Output the [X, Y] coordinate of the center of the cell containing the given text.  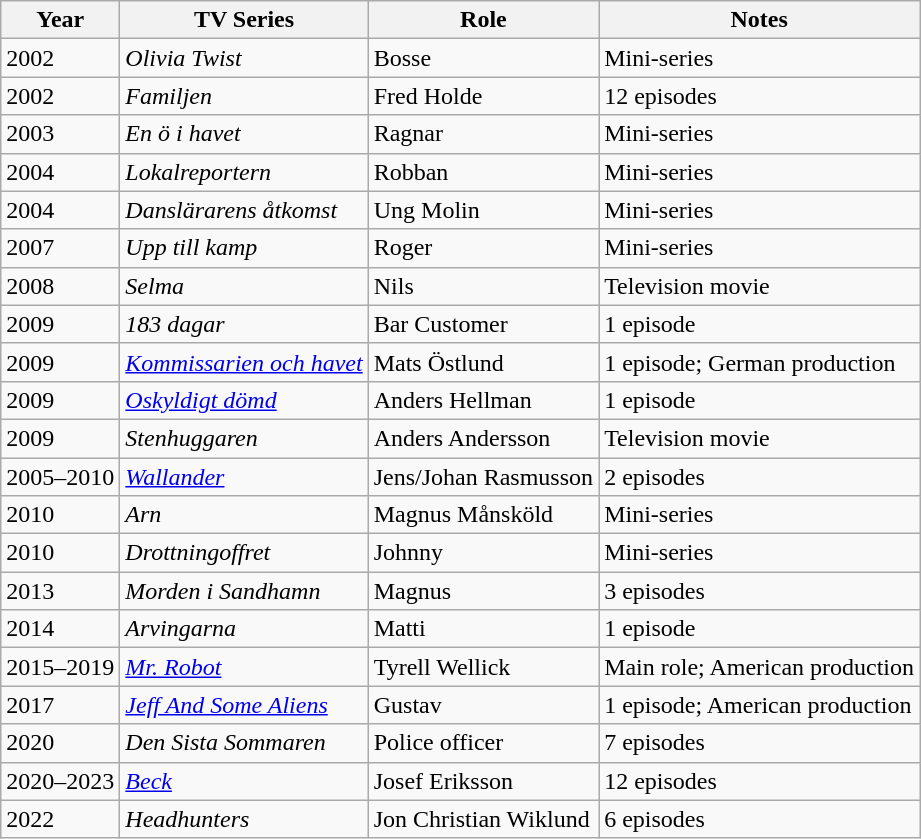
1 episode; American production [760, 705]
Ung Molin [483, 210]
2014 [60, 629]
Wallander [244, 477]
Role [483, 20]
Fred Holde [483, 96]
Familjen [244, 96]
2005–2010 [60, 477]
Ragnar [483, 134]
2013 [60, 591]
Roger [483, 248]
Bosse [483, 58]
2007 [60, 248]
Magnus Månsköld [483, 515]
Jon Christian Wiklund [483, 819]
Olivia Twist [244, 58]
3 episodes [760, 591]
2020–2023 [60, 781]
2003 [60, 134]
Arvingarna [244, 629]
2020 [60, 743]
Drottningoffret [244, 553]
Anders Hellman [483, 400]
Oskyldigt dömd [244, 400]
2 episodes [760, 477]
Mr. Robot [244, 667]
2022 [60, 819]
Stenhuggaren [244, 438]
Johnny [483, 553]
Jeff And Some Aliens [244, 705]
183 dagar [244, 324]
7 episodes [760, 743]
Den Sista Sommaren [244, 743]
Bar Customer [483, 324]
Headhunters [244, 819]
Arn [244, 515]
Josef Eriksson [483, 781]
Danslärarens åtkomst [244, 210]
Morden i Sandhamn [244, 591]
Main role; American production [760, 667]
En ö i havet [244, 134]
6 episodes [760, 819]
Selma [244, 286]
Nils [483, 286]
Mats Östlund [483, 362]
Matti [483, 629]
Police officer [483, 743]
Magnus [483, 591]
Tyrell Wellick [483, 667]
1 episode; German production [760, 362]
Notes [760, 20]
Upp till kamp [244, 248]
2015–2019 [60, 667]
TV Series [244, 20]
Gustav [483, 705]
Anders Andersson [483, 438]
Lokalreportern [244, 172]
Kommissarien och havet [244, 362]
2008 [60, 286]
Robban [483, 172]
2017 [60, 705]
Year [60, 20]
Beck [244, 781]
Jens/Johan Rasmusson [483, 477]
